Determine the (x, y) coordinate at the center of the cell enclosing the given text.  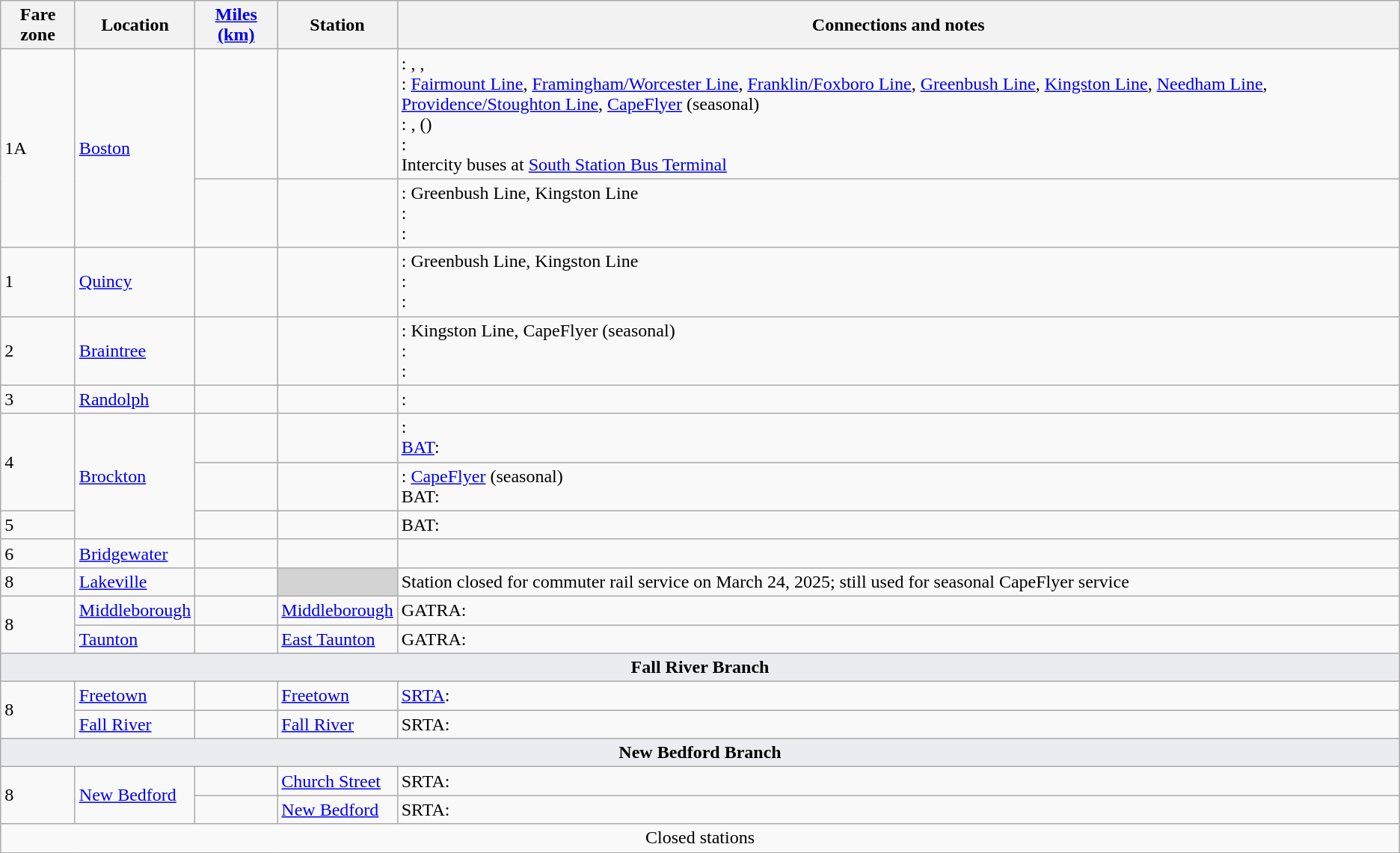
Closed stations (700, 838)
: (898, 399)
Bridgewater (135, 553)
1A (38, 148)
Brockton (135, 476)
4 (38, 462)
Boston (135, 148)
Quincy (135, 282)
Lakeville (135, 582)
BAT: (898, 525)
Church Street (337, 781)
Location (135, 25)
Connections and notes (898, 25)
1 (38, 282)
3 (38, 399)
6 (38, 553)
Station closed for commuter rail service on March 24, 2025; still used for seasonal CapeFlyer service (898, 582)
Fall River Branch (700, 668)
Braintree (135, 351)
East Taunton (337, 639)
Fare zone (38, 25)
Taunton (135, 639)
Station (337, 25)
2 (38, 351)
New Bedford Branch (700, 753)
5 (38, 525)
: CapeFlyer (seasonal) BAT: (898, 486)
: BAT: (898, 438)
Miles (km) (236, 25)
Randolph (135, 399)
: Kingston Line, CapeFlyer (seasonal): : (898, 351)
